Return the [x, y] coordinate for the center point of the cell that contains the specified text.  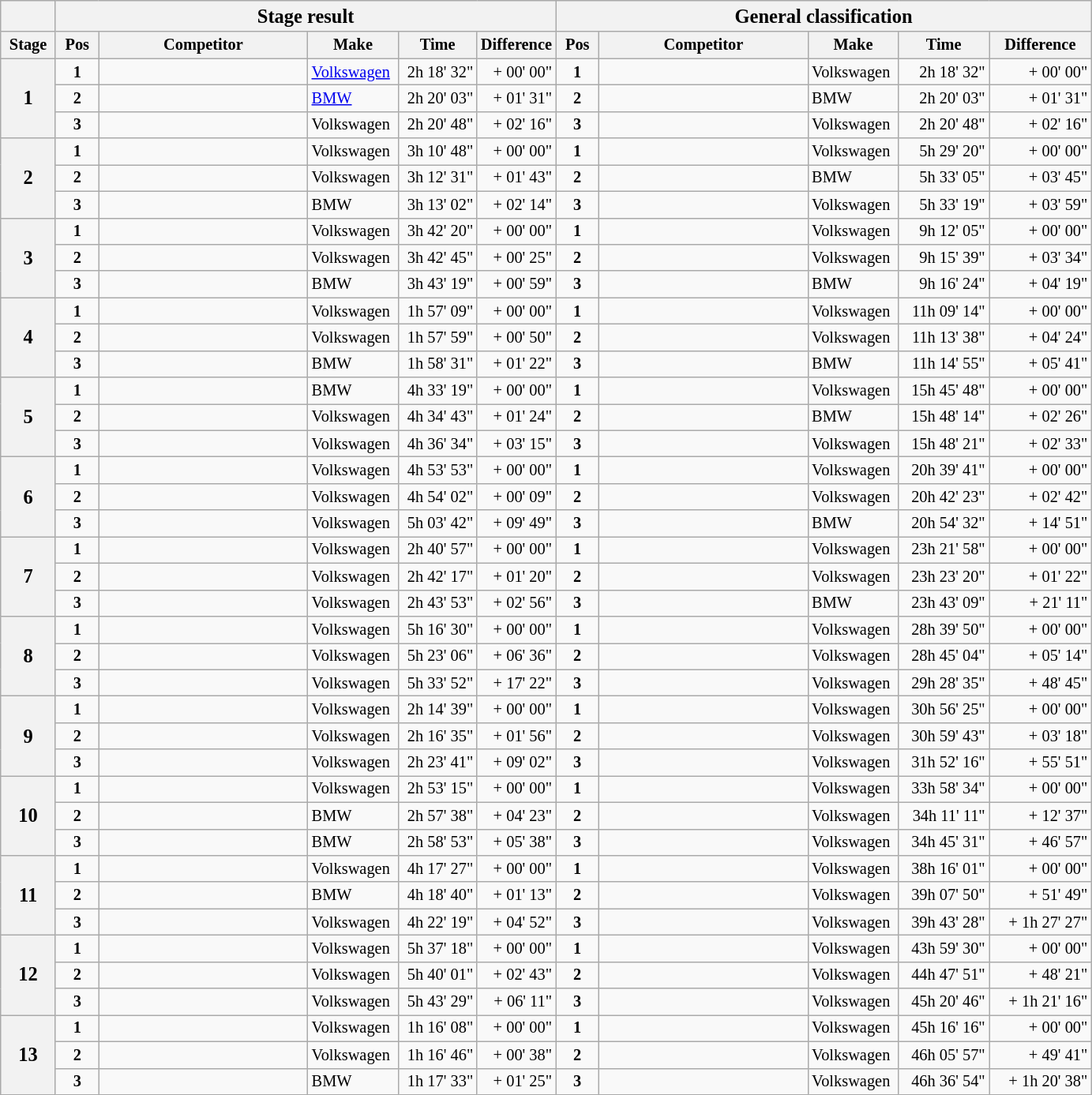
+ 03' 18" [1041, 736]
4h 36' 34" [437, 444]
23h 23' 20" [944, 576]
20h 54' 32" [944, 523]
+ 04' 52" [516, 922]
46h 05' 57" [944, 1055]
+ 02' 14" [516, 204]
+ 00' 50" [516, 337]
+ 01' 24" [516, 417]
33h 58' 34" [944, 789]
General classification [824, 16]
5h 23' 06" [437, 656]
31h 52' 16" [944, 763]
8 [28, 655]
12 [28, 974]
10 [28, 815]
15h 45' 48" [944, 391]
1h 57' 59" [437, 337]
4h 18' 40" [437, 895]
+ 04' 23" [516, 816]
+ 1h 27' 27" [1041, 922]
+ 02' 43" [516, 975]
13 [28, 1055]
11h 14' 55" [944, 364]
+ 02' 56" [516, 603]
20h 42' 23" [944, 497]
34h 11' 11" [944, 816]
38h 16' 01" [944, 868]
5h 33' 52" [437, 683]
28h 39' 50" [944, 629]
4h 22' 19" [437, 922]
+ 09' 02" [516, 763]
1h 16' 46" [437, 1055]
+ 02' 33" [1041, 444]
Stage [28, 45]
+ 01' 43" [516, 178]
+ 01' 56" [516, 736]
+ 01' 13" [516, 895]
23h 21' 58" [944, 549]
5h 33' 19" [944, 204]
9 [28, 736]
20h 39' 41" [944, 470]
+ 1h 20' 38" [1041, 1082]
Stage result [305, 16]
4 [28, 338]
30h 59' 43" [944, 736]
5h 43' 29" [437, 1002]
+ 55' 51" [1041, 763]
+ 06' 11" [516, 1002]
4h 17' 27" [437, 868]
+ 09' 49" [516, 523]
+ 05' 38" [516, 842]
2h 40' 57" [437, 549]
46h 36' 54" [944, 1082]
+ 12' 37" [1041, 816]
4h 54' 02" [437, 497]
+ 02' 26" [1041, 417]
+ 03' 59" [1041, 204]
+ 1h 21' 16" [1041, 1002]
28h 45' 04" [944, 656]
+ 00' 25" [516, 257]
+ 03' 45" [1041, 178]
3h 42' 45" [437, 257]
15h 48' 14" [944, 417]
5h 03' 42" [437, 523]
+ 06' 36" [516, 656]
+ 00' 38" [516, 1055]
1h 16' 08" [437, 1028]
2h 42' 17" [437, 576]
+ 01' 20" [516, 576]
2h 53' 15" [437, 789]
+ 21' 11" [1041, 603]
+ 46' 57" [1041, 842]
34h 45' 31" [944, 842]
+ 01' 25" [516, 1082]
+ 00' 59" [516, 284]
2h 14' 39" [437, 709]
+ 04' 19" [1041, 284]
+ 17' 22" [516, 683]
9h 16' 24" [944, 284]
6 [28, 496]
11h 13' 38" [944, 337]
43h 59' 30" [944, 948]
4h 33' 19" [437, 391]
+ 48' 45" [1041, 683]
+ 48' 21" [1041, 975]
1h 58' 31" [437, 364]
+ 49' 41" [1041, 1055]
2h 58' 53" [437, 842]
3h 43' 19" [437, 284]
45h 16' 16" [944, 1028]
4h 53' 53" [437, 470]
+ 14' 51" [1041, 523]
11 [28, 895]
3h 13' 02" [437, 204]
29h 28' 35" [944, 683]
1h 17' 33" [437, 1082]
23h 43' 09" [944, 603]
39h 43' 28" [944, 922]
2h 23' 41" [437, 763]
+ 00' 09" [516, 497]
44h 47' 51" [944, 975]
30h 56' 25" [944, 709]
+ 05' 14" [1041, 656]
+ 51' 49" [1041, 895]
2h 16' 35" [437, 736]
9h 15' 39" [944, 257]
3h 42' 20" [437, 231]
5h 33' 05" [944, 178]
39h 07' 50" [944, 895]
2h 43' 53" [437, 603]
15h 48' 21" [944, 444]
3h 12' 31" [437, 178]
11h 09' 14" [944, 311]
5h 40' 01" [437, 975]
+ 02' 42" [1041, 497]
3h 10' 48" [437, 152]
1h 57' 09" [437, 311]
+ 04' 24" [1041, 337]
4h 34' 43" [437, 417]
5h 16' 30" [437, 629]
5h 29' 20" [944, 152]
5h 37' 18" [437, 948]
9h 12' 05" [944, 231]
2h 57' 38" [437, 816]
+ 03' 15" [516, 444]
+ 03' 34" [1041, 257]
7 [28, 576]
5 [28, 417]
+ 05' 41" [1041, 364]
45h 20' 46" [944, 1002]
